Scan for the cell matching the given text and deliver its (x, y) coordinate at center. 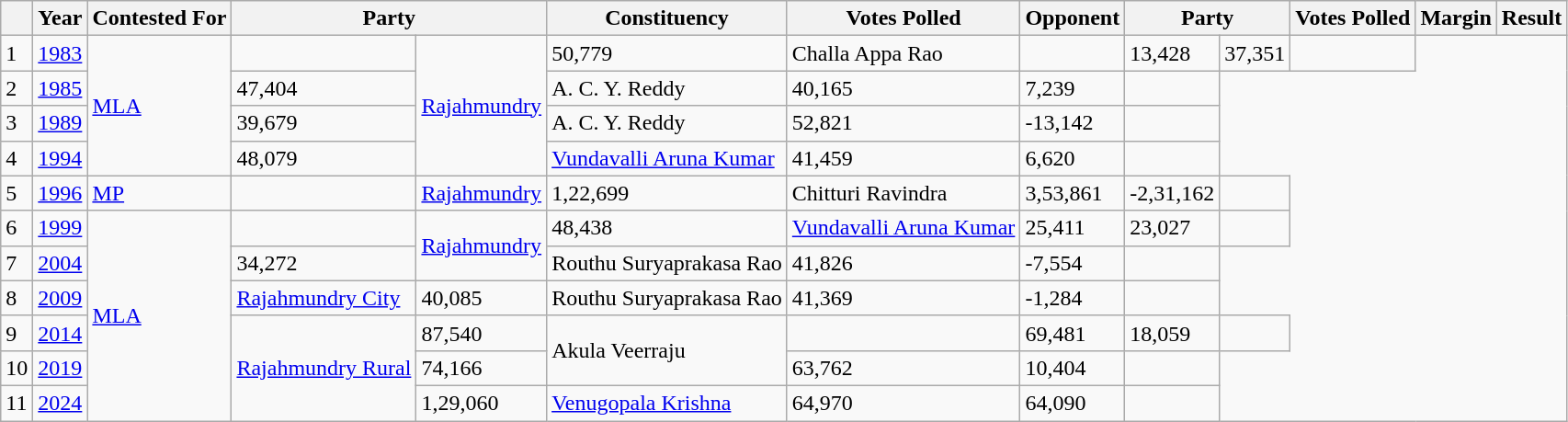
18,059 (1173, 333)
64,970 (903, 403)
69,481 (1073, 333)
2 (17, 88)
10 (17, 368)
37,351 (1256, 53)
74,166 (482, 368)
Chitturi Ravindra (903, 193)
Opponent (1073, 18)
40,165 (903, 88)
40,085 (482, 298)
52,821 (903, 123)
Venugopala Krishna (667, 403)
87,540 (482, 333)
1989 (61, 123)
7,239 (1073, 88)
41,826 (903, 263)
47,404 (324, 88)
64,090 (1073, 403)
Result (1531, 18)
23,027 (1173, 228)
Margin (1456, 18)
2024 (61, 403)
2014 (61, 333)
Contested For (160, 18)
1985 (61, 88)
34,272 (324, 263)
9 (17, 333)
Constituency (667, 18)
1994 (61, 158)
-1,284 (1073, 298)
Challa Appa Rao (903, 53)
Year (61, 18)
50,779 (667, 53)
3,53,861 (1073, 193)
7 (17, 263)
3 (17, 123)
63,762 (903, 368)
5 (17, 193)
39,679 (324, 123)
8 (17, 298)
6,620 (1073, 158)
2019 (61, 368)
11 (17, 403)
2009 (61, 298)
-2,31,162 (1173, 193)
1996 (61, 193)
25,411 (1073, 228)
41,459 (903, 158)
Rajahmundry City (324, 298)
48,438 (667, 228)
-13,142 (1073, 123)
1983 (61, 53)
10,404 (1073, 368)
4 (17, 158)
2004 (61, 263)
-7,554 (1073, 263)
48,079 (324, 158)
1,22,699 (667, 193)
1 (17, 53)
Rajahmundry Rural (324, 368)
1999 (61, 228)
41,369 (903, 298)
MP (160, 193)
Akula Veerraju (667, 350)
1,29,060 (482, 403)
6 (17, 228)
13,428 (1173, 53)
